Pinpoint the cell where the given text exists, returning its (X, Y) midpoint coordinate. 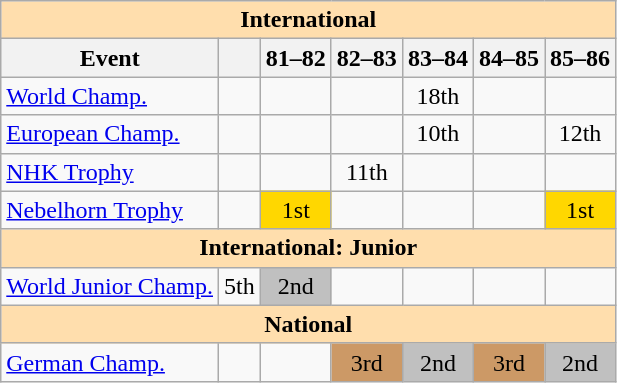
11th (366, 172)
82–83 (366, 58)
85–86 (580, 58)
81–82 (296, 58)
World Junior Champ. (110, 286)
International (308, 20)
18th (438, 96)
German Champ. (110, 362)
Nebelhorn Trophy (110, 210)
Event (110, 58)
European Champ. (110, 134)
84–85 (508, 58)
10th (438, 134)
International: Junior (308, 248)
National (308, 324)
12th (580, 134)
83–84 (438, 58)
5th (240, 286)
NHK Trophy (110, 172)
World Champ. (110, 96)
